Search for the cell housing the specified text and yield its (x, y) center coordinate. 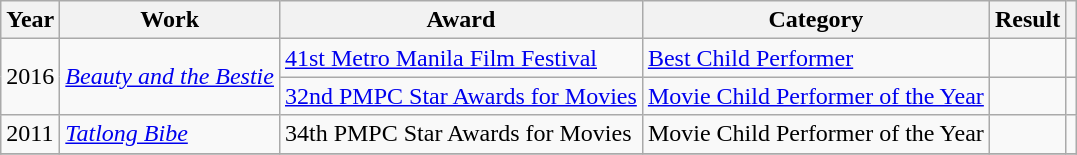
Year (30, 20)
2016 (30, 77)
Beauty and the Bestie (170, 77)
Tatlong Bibe (170, 134)
Award (460, 20)
Result (1027, 20)
41st Metro Manila Film Festival (460, 58)
2011 (30, 134)
Best Child Performer (816, 58)
Work (170, 20)
Category (816, 20)
32nd PMPC Star Awards for Movies (460, 96)
34th PMPC Star Awards for Movies (460, 134)
